Output the [X, Y] coordinate of the center of the cell containing the given text.  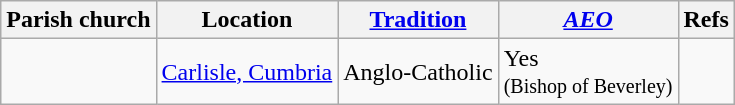
Anglo-Catholic [418, 72]
AEO [588, 20]
Yes (Bishop of Beverley) [588, 72]
Tradition [418, 20]
Parish church [78, 20]
Refs [706, 20]
Carlisle, Cumbria [247, 72]
Location [247, 20]
